Detect which cell encompasses the target text, then output its (x, y) center coordinate. 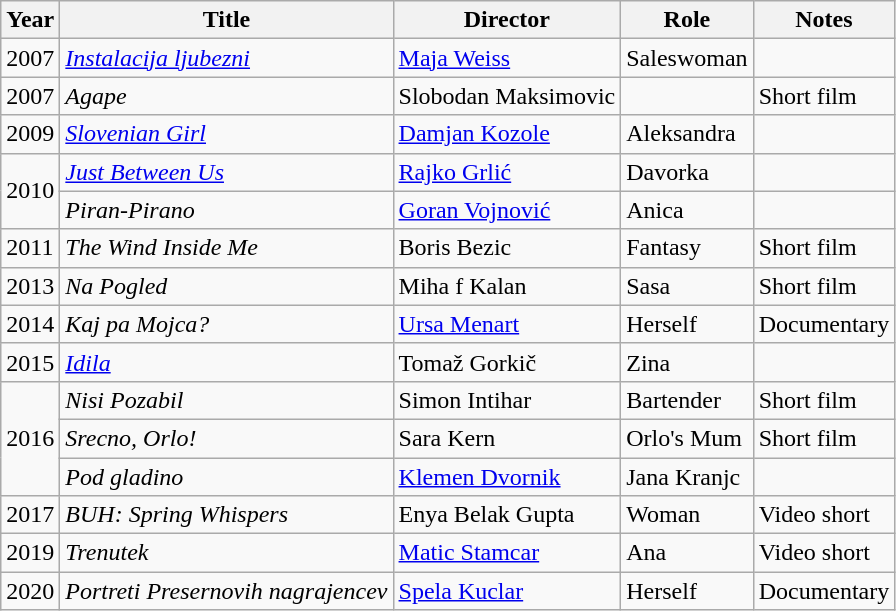
Orlo's Mum (687, 438)
Woman (687, 515)
Matic Stamcar (507, 553)
Portreti Presernovih nagrajencev (226, 591)
Sara Kern (507, 438)
Rajko Grlić (507, 172)
2019 (30, 553)
Bartender (687, 400)
2011 (30, 248)
Fantasy (687, 248)
Tomaž Gorkič (507, 362)
Sasa (687, 286)
Goran Vojnović (507, 210)
Miha f Kalan (507, 286)
Boris Bezic (507, 248)
Enya Belak Gupta (507, 515)
Davorka (687, 172)
Notes (824, 20)
Title (226, 20)
Trenutek (226, 553)
2020 (30, 591)
BUH: Spring Whispers (226, 515)
2009 (30, 134)
Klemen Dvornik (507, 477)
Srecno, Orlo! (226, 438)
Slobodan Maksimovic (507, 96)
Role (687, 20)
Slovenian Girl (226, 134)
Nisi Pozabil (226, 400)
Jana Kranjc (687, 477)
Agape (226, 96)
Year (30, 20)
Idila (226, 362)
Just Between Us (226, 172)
2013 (30, 286)
2016 (30, 438)
2015 (30, 362)
Ursa Menart (507, 324)
Damjan Kozole (507, 134)
The Wind Inside Me (226, 248)
Na Pogled (226, 286)
Simon Intihar (507, 400)
Piran-Pirano (226, 210)
Aleksandra (687, 134)
Instalacija ljubezni (226, 58)
Director (507, 20)
Saleswoman (687, 58)
Zina (687, 362)
Spela Kuclar (507, 591)
Ana (687, 553)
Anica (687, 210)
2017 (30, 515)
Pod gladino (226, 477)
Maja Weiss (507, 58)
2010 (30, 191)
Kaj pa Mojca? (226, 324)
2014 (30, 324)
